Return (x, y) of the center of cell containing provided text 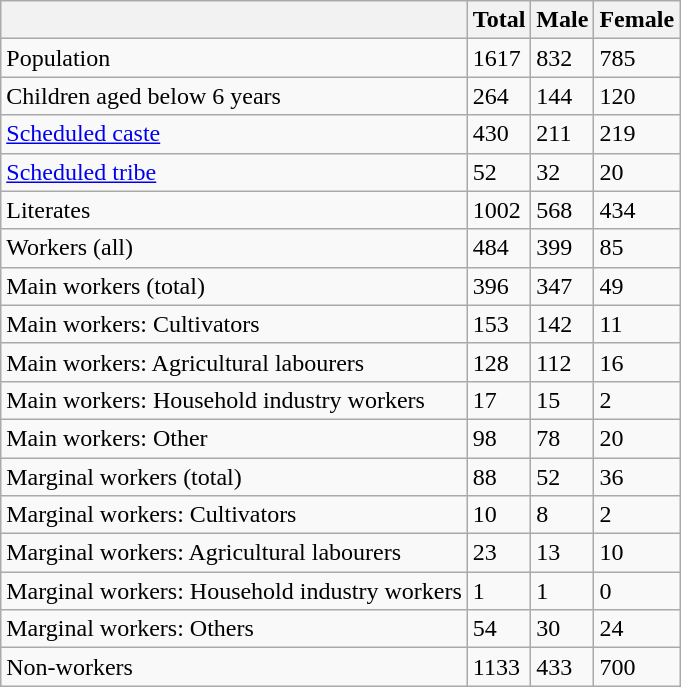
219 (637, 134)
112 (562, 362)
Main workers (total) (234, 286)
30 (562, 629)
144 (562, 96)
Marginal workers: Agricultural labourers (234, 553)
Main workers: Other (234, 438)
36 (637, 477)
88 (499, 477)
Male (562, 20)
142 (562, 324)
396 (499, 286)
Children aged below 6 years (234, 96)
785 (637, 58)
Marginal workers: Others (234, 629)
347 (562, 286)
433 (562, 667)
120 (637, 96)
434 (637, 210)
264 (499, 96)
98 (499, 438)
78 (562, 438)
23 (499, 553)
Main workers: Household industry workers (234, 400)
128 (499, 362)
484 (499, 248)
1002 (499, 210)
85 (637, 248)
Scheduled caste (234, 134)
Total (499, 20)
153 (499, 324)
16 (637, 362)
Population (234, 58)
Marginal workers: Cultivators (234, 515)
Marginal workers: Household industry workers (234, 591)
Scheduled tribe (234, 172)
Female (637, 20)
1617 (499, 58)
11 (637, 324)
Main workers: Cultivators (234, 324)
24 (637, 629)
8 (562, 515)
211 (562, 134)
0 (637, 591)
15 (562, 400)
Non-workers (234, 667)
Main workers: Agricultural labourers (234, 362)
17 (499, 400)
54 (499, 629)
Literates (234, 210)
700 (637, 667)
399 (562, 248)
13 (562, 553)
1133 (499, 667)
Workers (all) (234, 248)
Marginal workers (total) (234, 477)
49 (637, 286)
430 (499, 134)
832 (562, 58)
32 (562, 172)
568 (562, 210)
